Locate the cell with the specified text and output its (x, y) center coordinate. 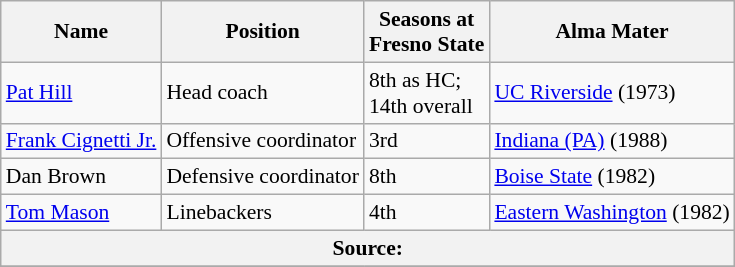
8th (426, 177)
UC Riverside (1973) (612, 92)
Boise State (1982) (612, 177)
Name (82, 32)
Alma Mater (612, 32)
Seasons atFresno State (426, 32)
Offensive coordinator (262, 141)
Defensive coordinator (262, 177)
Head coach (262, 92)
Indiana (PA) (1988) (612, 141)
8th as HC;14th overall (426, 92)
Tom Mason (82, 213)
Pat Hill (82, 92)
Linebackers (262, 213)
3rd (426, 141)
Frank Cignetti Jr. (82, 141)
4th (426, 213)
Dan Brown (82, 177)
Position (262, 32)
Source: (368, 248)
Eastern Washington (1982) (612, 213)
